For the text-containing cell, return its midpoint in [X, Y] coordinate format. 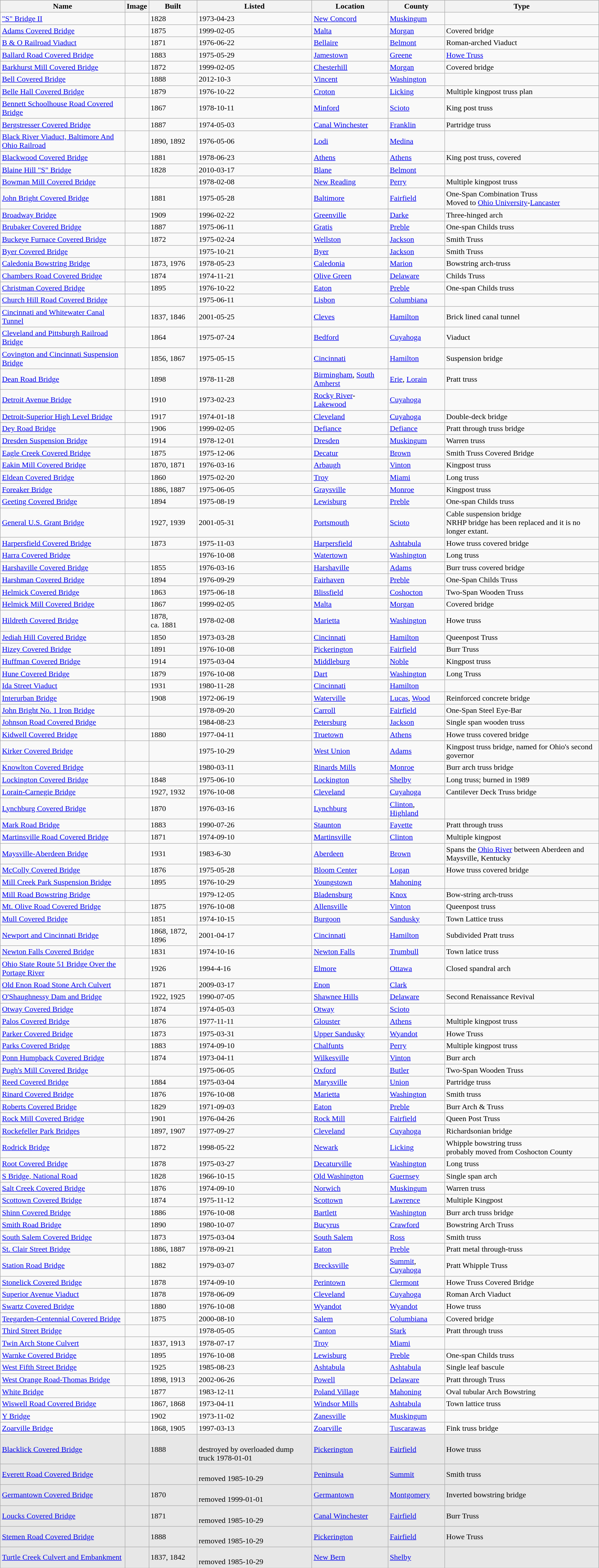
West Fifth Street Bridge [63, 1367]
Y Bridge [63, 1416]
O'Shaughnessy Dam and Bridge [63, 997]
Newark [350, 1147]
Rock Mill Covered Bridge [63, 1119]
1985-08-23 [254, 1367]
Waterville [350, 698]
1863 [173, 592]
Single span wooden truss [522, 722]
Town Lattice truss [522, 919]
Bloom Center [350, 870]
1978-06-09 [254, 1294]
Interurban Bridge [63, 698]
1975-02-20 [254, 477]
Watertown [350, 555]
1908 [173, 698]
Caledonia Bowstring Bridge [63, 264]
Smith Road Bridge [63, 1225]
Vincent [350, 79]
B & O Railroad Viaduct [63, 43]
1873, 1976 [173, 264]
Carroll [350, 710]
Howe Truss Covered Bridge [522, 1282]
Twin Arch Stone Culvert [63, 1343]
Germantown Covered Bridge [63, 1495]
Mill Road Bowstring Bridge [63, 895]
1898, 1913 [173, 1380]
West Orange Road-Thomas Bridge [63, 1380]
Queen Post Truss [522, 1119]
Oxford [350, 1070]
2009-03-17 [254, 985]
New Bern [350, 1557]
Childs Truss [522, 276]
1890, 1892 [173, 141]
"S" Bridge II [63, 19]
1864 [173, 337]
1922, 1925 [173, 997]
White Bridge [63, 1392]
1867, 1868 [173, 1404]
Decatur [350, 453]
Bucyrus [350, 1225]
Smith Truss Covered Bridge [522, 453]
Old Enon Road Stone Arch Culvert [63, 985]
Parker Covered Bridge [63, 1033]
1978-12-01 [254, 441]
2001-05-25 [254, 317]
Harpersfield Covered Bridge [63, 543]
Hune Covered Bridge [63, 674]
Dey Road Bridge [63, 429]
Buckeye Furnace Covered Bridge [63, 239]
2001-04-17 [254, 935]
Greene [416, 55]
Bennett Schoolhouse Road Covered Bridge [63, 108]
Butler [416, 1070]
Eagle Creek Covered Bridge [63, 453]
1980-10-07 [254, 1225]
Eldean Covered Bridge [63, 477]
Lockington Covered Bridge [63, 780]
Wiswell Road Covered Bridge [63, 1404]
1975-10-29 [254, 751]
Double-deck bridge [522, 416]
Queenpost Truss [522, 637]
Shawnee Hills [350, 997]
1975-11-12 [254, 1200]
Station Road Bridge [63, 1266]
1997-03-13 [254, 1428]
Aberdeen [350, 854]
1976-05-06 [254, 141]
Bowstring Arch Truss [522, 1225]
Windsor Mills [350, 1404]
Birmingham, South Amherst [350, 379]
1998-05-22 [254, 1147]
Three-hinged arch [522, 215]
1856, 1867 [173, 358]
Enon [350, 985]
Everett Road Covered Bridge [63, 1474]
Crawford [416, 1225]
Peninsula [350, 1474]
Teegarden-Centennial Covered Bridge [63, 1319]
Turtle Creek Culvert and Embankment [63, 1557]
Newton Falls Covered Bridge [63, 952]
Name [63, 6]
Bowman Mill Covered Bridge [63, 182]
Rock Mill [350, 1119]
Bergstresser Covered Bridge [63, 124]
Bell Covered Bridge [63, 79]
Upper Sandusky [350, 1033]
Cable suspension bridgeNRHP bridge has been replaced and it is no longer extant. [522, 522]
Belle Hall Covered Bridge [63, 92]
Stonelick Covered Bridge [63, 1282]
1980-03-11 [254, 768]
Croton [350, 92]
1975-03-27 [254, 1164]
Lodi [350, 141]
Multiple kingpost truss plan [522, 92]
1972-06-19 [254, 698]
Reinforced concrete bridge [522, 698]
Burr arch [522, 1058]
Lucas, Wood [416, 698]
Fayette [416, 825]
Brubaker Covered Bridge [63, 227]
1973-02-23 [254, 400]
Adams Covered Bridge [63, 31]
Perintown [350, 1282]
1994-4-16 [254, 968]
Franklin [416, 124]
Jediah Hill Covered Bridge [63, 637]
Foreaker Bridge [63, 490]
Coshocton [416, 592]
1978-10-11 [254, 108]
1990-07-05 [254, 997]
South Salem Covered Bridge [63, 1237]
Burgoon [350, 919]
Zanesville [350, 1416]
Helmick Covered Bridge [63, 592]
Gratis [350, 227]
1975-07-24 [254, 337]
Summit, Cuyahoga [416, 1266]
Fairhaven [350, 580]
Germantown [350, 1495]
Bartlett [350, 1213]
2010-03-17 [254, 170]
1974-10-16 [254, 952]
Swartz Covered Bridge [63, 1307]
Harpersfield [350, 543]
St. Clair Street Bridge [63, 1249]
Pratt through truss bridge [522, 429]
Tuscarawas [416, 1428]
New Reading [350, 182]
Single leaf bascule [522, 1367]
Canton [350, 1331]
Harshman Covered Bridge [63, 580]
Warnke Covered Bridge [63, 1355]
Salt Creek Covered Bridge [63, 1188]
Geeting Covered Bridge [63, 502]
1902 [173, 1416]
Powell [350, 1380]
1978-09-21 [254, 1249]
Spans the Ohio River between Aberdeen and Maysville, Kentucky [522, 854]
Broadway Bridge [63, 215]
1996-02-22 [254, 215]
Clark [416, 985]
South Salem [350, 1237]
Stark [416, 1331]
Blackwood Covered Bridge [63, 157]
1978-05-05 [254, 1331]
Trumbull [416, 952]
Dresden Suspension Bridge [63, 441]
destroyed by overloaded dump truck 1978-01-01 [254, 1449]
1973-03-28 [254, 637]
John Bright Covered Bridge [63, 198]
Richardsonian bridge [522, 1131]
1975-05-15 [254, 358]
Cleveland and Pittsburgh Railroad Bridge [63, 337]
Blane [350, 170]
1978-09-20 [254, 710]
Black River Viaduct, Baltimore And Ohio Railroad [63, 141]
1980-11-28 [254, 686]
1978-07-17 [254, 1343]
1891 [173, 649]
Martinsville Road Covered Bridge [63, 837]
Greenville [350, 215]
1882 [173, 1266]
Multiple Kingpost [522, 1200]
Single span arch [522, 1176]
Second Renaissance Revival [522, 997]
Allensville [350, 907]
1926 [173, 968]
Roman Arch Viaduct [522, 1294]
Erie, Lorain [416, 379]
One-Span Steel Eye-Bar [522, 710]
Closed spandral arch [522, 968]
1976-10-29 [254, 882]
Ponn Humpback Covered Bridge [63, 1058]
Scottown Covered Bridge [63, 1200]
Kirker Covered Bridge [63, 751]
Blissfield [350, 592]
1890 [173, 1225]
Medina [416, 141]
1990-07-26 [254, 825]
Logan [416, 870]
Bow-string arch-truss [522, 895]
Harshaville Covered Bridge [63, 568]
Cleves [350, 317]
Lynchburg [350, 808]
Christman Covered Bridge [63, 288]
Salem [350, 1319]
1975-12-06 [254, 453]
1978-05-23 [254, 264]
McColly Covered Bridge [63, 870]
1975-08-19 [254, 502]
Burr Arch & Truss [522, 1107]
Chesterhill [350, 67]
Bellaire [350, 43]
1868, 1872, 1896 [173, 935]
Otway [350, 1009]
Superior Avenue Viaduct [63, 1294]
Martinsville [350, 837]
Byer Covered Bridge [63, 251]
1977-11-11 [254, 1021]
1983-12-11 [254, 1392]
Brecksville [350, 1266]
Type [522, 6]
1975-11-03 [254, 543]
1870, 1871 [173, 465]
1925 [173, 1367]
Dart [350, 674]
Kingpost truss bridge, named for Ohio's second governor [522, 751]
Detroit-Superior High Level Bridge [63, 416]
Darke [416, 215]
1848 [173, 780]
Zoarville [350, 1428]
Ida Street Viaduct [63, 686]
Ohio State Route 51 Bridge Over the Portage River [63, 968]
1901 [173, 1119]
Stemen Road Covered Bridge [63, 1537]
Pugh's Mill Covered Bridge [63, 1070]
1974-10-15 [254, 919]
Barkhurst Mill Covered Bridge [63, 67]
Bowstring arch-truss [522, 264]
Norwich [350, 1188]
King post truss [522, 108]
Town lattice truss [522, 1404]
Knowlton Covered Bridge [63, 768]
Wellston [350, 239]
Whipple bowstring truss probably moved from Coshocton County [522, 1147]
1976-06-22 [254, 43]
Byer [350, 251]
1977-09-27 [254, 1131]
Oval tubular Arch Bowstring [522, 1392]
removed 1999-01-01 [254, 1495]
1927, 1939 [173, 522]
Rocky River-Lakewood [350, 400]
Glouster [350, 1021]
Loucks Covered Bridge [63, 1516]
Church Hill Road Covered Bridge [63, 300]
1884 [173, 1082]
2002-06-26 [254, 1380]
Shinn Covered Bridge [63, 1213]
Pratt Whipple Truss [522, 1266]
1975-02-24 [254, 239]
Guernsey [416, 1176]
1855 [173, 568]
Bladensburg [350, 895]
Long truss; burned in 1989 [522, 780]
One-Span Combination Truss Moved to Ohio University-Lancaster [522, 198]
Subdivided Pratt truss [522, 935]
1975-06-18 [254, 592]
Arbaugh [350, 465]
1975-03-31 [254, 1033]
Root Covered Bridge [63, 1164]
Decaturville [350, 1164]
Reed Covered Bridge [63, 1082]
Suspension bridge [522, 358]
Minford [350, 108]
1976-09-29 [254, 580]
Mark Road Bridge [63, 825]
Harra Covered Bridge [63, 555]
Rockefeller Park Bridges [63, 1131]
Helmick Mill Covered Bridge [63, 604]
Chalfunts [350, 1046]
1906 [173, 429]
Third Street Bridge [63, 1331]
Fink truss bridge [522, 1428]
Ross [416, 1237]
Cantilever Deck Truss bridge [522, 792]
County [416, 6]
1898 [173, 379]
Clermont [416, 1282]
1975-06-10 [254, 780]
1978-06-23 [254, 157]
King post truss, covered [522, 157]
Roman-arched Viaduct [522, 43]
1976-04-26 [254, 1119]
Lynchburg Covered Bridge [63, 808]
Elmore [350, 968]
Union [416, 1082]
Long Truss [522, 674]
Dresden [350, 441]
Lockington [350, 780]
1971-09-03 [254, 1107]
Newton Falls [350, 952]
Burr truss covered bridge [522, 568]
John Bright No. 1 Iron Bridge [63, 710]
Hildreth Covered Bridge [63, 621]
1831 [173, 952]
1917 [173, 416]
New Concord [350, 19]
Palos Covered Bridge [63, 1021]
Ballard Road Covered Bridge [63, 55]
Huffman Covered Bridge [63, 662]
2000-08-10 [254, 1319]
1837, 1913 [173, 1343]
Covington and Cincinnati Suspension Bridge [63, 358]
Town latice truss [522, 952]
Mt. Olive Road Covered Bridge [63, 907]
Location [350, 6]
Mull Covered Bridge [63, 919]
Clinton, Highland [416, 808]
Mill Creek Park Suspension Bridge [63, 882]
S Bridge, National Road [63, 1176]
West Union [350, 751]
Noble [416, 662]
Knox [416, 895]
Lisbon [350, 300]
1974-11-21 [254, 276]
Blaine Hill "S" Bridge [63, 170]
Built [173, 6]
Maysville-Aberdeen Bridge [63, 854]
1851 [173, 919]
Parks Covered Bridge [63, 1046]
Marysville [350, 1082]
Clinton [416, 837]
1973-11-02 [254, 1416]
One-Span Childs Truss [522, 580]
1850 [173, 637]
Inverted bowstring bridge [522, 1495]
Multiple kingpost [522, 837]
Pratt metal through-truss [522, 1249]
Rodrick Bridge [63, 1147]
1837, 1846 [173, 317]
Johnson Road Covered Bridge [63, 722]
Ottawa [416, 968]
1878, ca. 1881 [173, 621]
Eakin Mill Covered Bridge [63, 465]
1977-04-11 [254, 735]
1974-01-18 [254, 416]
2001-05-31 [254, 522]
Marion [416, 264]
1909 [173, 215]
1897, 1907 [173, 1131]
Roberts Covered Bridge [63, 1107]
Sandusky [416, 919]
Middleburg [350, 662]
Rinard Covered Bridge [63, 1094]
Lawrence [416, 1200]
1886 [173, 1213]
Brick lined canal tunnel [522, 317]
1973-04-23 [254, 19]
Wilkesville [350, 1058]
Caledonia [350, 264]
Poland Village [350, 1392]
Youngstown [350, 882]
Newport and Cincinnati Bridge [63, 935]
Kidwell Covered Bridge [63, 735]
1837, 1842 [173, 1557]
1975-10-21 [254, 251]
Lorain-Carnegie Bridge [63, 792]
Summit [416, 1474]
Portsmouth [350, 522]
1927, 1932 [173, 792]
Scottown [350, 1200]
Blacklick Covered Bridge [63, 1449]
1877 [173, 1392]
1868, 1905 [173, 1428]
1979-03-07 [254, 1266]
Hizey Covered Bridge [63, 649]
Old Washington [350, 1176]
Chambers Road Covered Bridge [63, 276]
1966-10-15 [254, 1176]
Olive Green [350, 276]
Rinards Mills [350, 768]
Cincinnati and Whitewater Canal Tunnel [63, 317]
Detroit Avenue Bridge [63, 400]
Truetown [350, 735]
Pratt truss [522, 379]
1910 [173, 400]
Otway Covered Bridge [63, 1009]
1860 [173, 477]
Graysville [350, 490]
Zoarville Bridge [63, 1428]
Image [137, 6]
Listed [254, 6]
1984-08-23 [254, 722]
Viaduct [522, 337]
Pratt through Truss [522, 1380]
Queenpost truss [522, 907]
Montgomery [416, 1495]
Staunton [350, 825]
1829 [173, 1107]
Petersburg [350, 722]
1979-12-05 [254, 895]
Dean Road Bridge [63, 379]
2012-10-3 [254, 79]
1975-05-29 [254, 55]
1983-6-30 [254, 854]
General U.S. Grant Bridge [63, 522]
Baltimore [350, 198]
1978-11-28 [254, 379]
Jamestown [350, 55]
Bedford [350, 337]
Harshaville [350, 568]
